Locate the cell with the specified text and output its [X, Y] center coordinate. 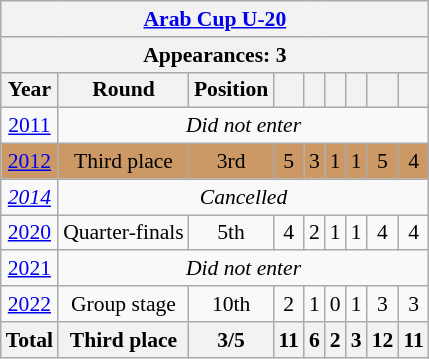
3/5 [231, 340]
2014 [30, 197]
Group stage [124, 304]
Arab Cup U-20 [215, 19]
Position [231, 90]
2022 [30, 304]
Year [30, 90]
Total [30, 340]
6 [314, 340]
Cancelled [244, 197]
5th [231, 233]
2011 [30, 126]
2021 [30, 269]
Appearances: 3 [215, 55]
0 [336, 304]
2020 [30, 233]
Quarter-finals [124, 233]
2012 [30, 162]
10th [231, 304]
12 [383, 340]
Round [124, 90]
3rd [231, 162]
